Determine the (X, Y) coordinate at the center of the cell enclosing the given text.  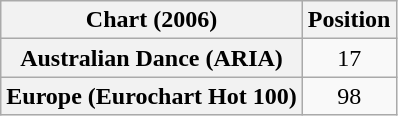
Position (349, 20)
Europe (Eurochart Hot 100) (152, 96)
17 (349, 58)
Australian Dance (ARIA) (152, 58)
Chart (2006) (152, 20)
98 (349, 96)
